Determine the [x, y] coordinate at the center of the cell enclosing the given text.  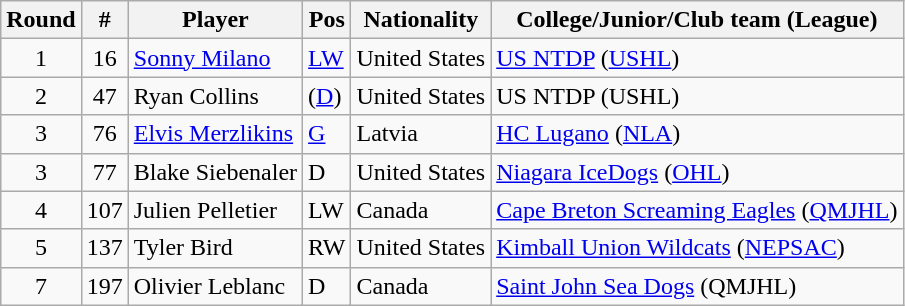
16 [104, 58]
College/Junior/Club team (League) [697, 20]
76 [104, 134]
(D) [327, 96]
Player [215, 20]
107 [104, 210]
5 [41, 248]
Saint John Sea Dogs (QMJHL) [697, 286]
Olivier Leblanc [215, 286]
# [104, 20]
Blake Siebenaler [215, 172]
4 [41, 210]
G [327, 134]
7 [41, 286]
RW [327, 248]
Elvis Merzlikins [215, 134]
Round [41, 20]
Latvia [421, 134]
Kimball Union Wildcats (NEPSAC) [697, 248]
Cape Breton Screaming Eagles (QMJHL) [697, 210]
Nationality [421, 20]
Pos [327, 20]
197 [104, 286]
Sonny Milano [215, 58]
Niagara IceDogs (OHL) [697, 172]
HC Lugano (NLA) [697, 134]
77 [104, 172]
47 [104, 96]
2 [41, 96]
Tyler Bird [215, 248]
Julien Pelletier [215, 210]
137 [104, 248]
1 [41, 58]
Ryan Collins [215, 96]
